Return the [x, y] coordinate for the center point of the cell that contains the specified text.  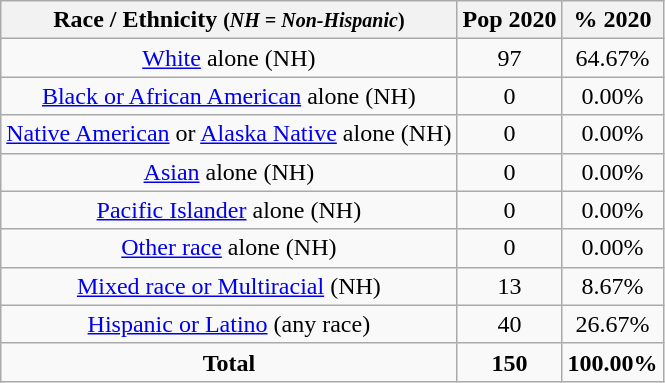
64.67% [612, 58]
Mixed race or Multiracial (NH) [229, 286]
97 [510, 58]
Hispanic or Latino (any race) [229, 324]
100.00% [612, 362]
Native American or Alaska Native alone (NH) [229, 134]
Asian alone (NH) [229, 172]
Pop 2020 [510, 20]
Race / Ethnicity (NH = Non-Hispanic) [229, 20]
Black or African American alone (NH) [229, 96]
Other race alone (NH) [229, 248]
% 2020 [612, 20]
8.67% [612, 286]
White alone (NH) [229, 58]
150 [510, 362]
Total [229, 362]
40 [510, 324]
Pacific Islander alone (NH) [229, 210]
26.67% [612, 324]
13 [510, 286]
